Detect which cell encompasses the target text, then output its [x, y] center coordinate. 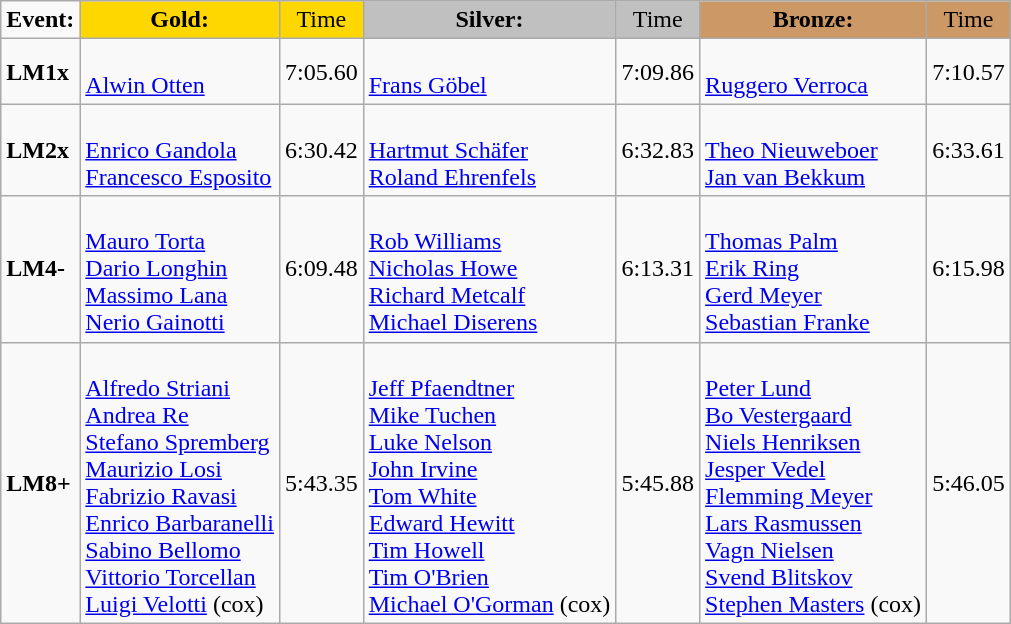
Mauro Torta Dario Longhin Massimo Lana Nerio Gainotti [180, 269]
Event: [40, 20]
LM8+ [40, 482]
6:13.31 [658, 269]
7:05.60 [321, 72]
5:46.05 [969, 482]
Theo Nieuweboer Jan van Bekkum [814, 150]
5:43.35 [321, 482]
6:30.42 [321, 150]
7:10.57 [969, 72]
Silver: [490, 20]
LM4- [40, 269]
LM2x [40, 150]
Alfredo Striani Andrea Re Stefano Spremberg Maurizio Losi Fabrizio Ravasi Enrico Barbaranelli Sabino Bellomo Vittorio Torcellan Luigi Velotti (cox) [180, 482]
Frans Göbel [490, 72]
Thomas Palm Erik Ring Gerd Meyer Sebastian Franke [814, 269]
6:15.98 [969, 269]
Hartmut Schäfer Roland Ehrenfels [490, 150]
5:45.88 [658, 482]
7:09.86 [658, 72]
Peter Lund Bo Vestergaard Niels Henriksen Jesper Vedel Flemming Meyer Lars Rasmussen Vagn Nielsen Svend Blitskov Stephen Masters (cox) [814, 482]
Enrico Gandola Francesco Esposito [180, 150]
Ruggero Verroca [814, 72]
6:33.61 [969, 150]
Jeff Pfaendtner Mike Tuchen Luke Nelson John Irvine Tom White Edward Hewitt Tim Howell Tim O'Brien Michael O'Gorman (cox) [490, 482]
6:32.83 [658, 150]
6:09.48 [321, 269]
LM1x [40, 72]
Alwin Otten [180, 72]
Bronze: [814, 20]
Gold: [180, 20]
Rob Williams Nicholas Howe Richard Metcalf Michael Diserens [490, 269]
